Find where the given text appears and provide that cell's center as (x, y) coordinate. 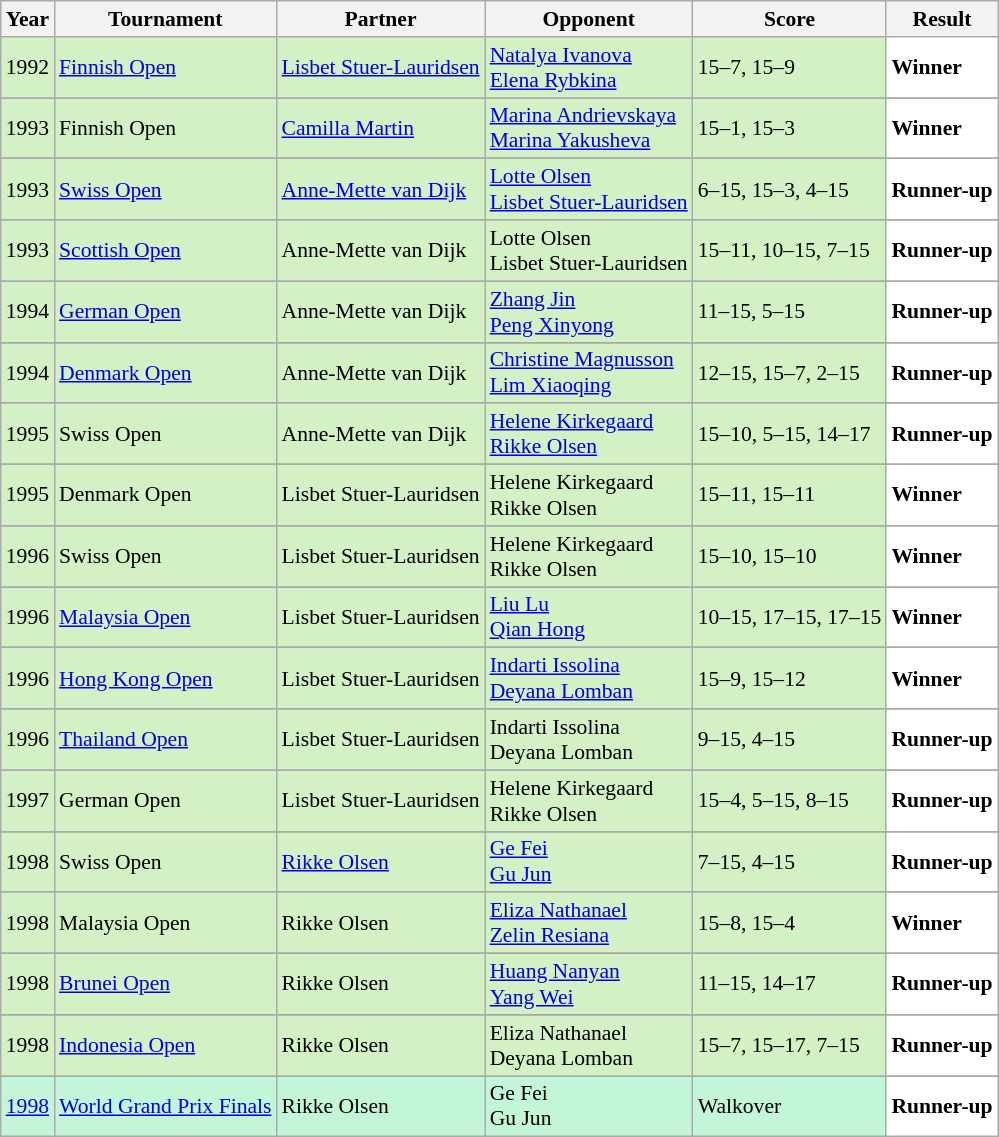
7–15, 4–15 (790, 862)
11–15, 14–17 (790, 984)
15–4, 5–15, 8–15 (790, 800)
15–10, 15–10 (790, 556)
6–15, 15–3, 4–15 (790, 190)
15–8, 15–4 (790, 924)
Eliza Nathanael Zelin Resiana (589, 924)
Thailand Open (165, 740)
Partner (380, 19)
Scottish Open (165, 250)
10–15, 17–15, 17–15 (790, 618)
Zhang Jin Peng Xinyong (589, 312)
Natalya Ivanova Elena Rybkina (589, 68)
Camilla Martin (380, 128)
15–9, 15–12 (790, 678)
Marina Andrievskaya Marina Yakusheva (589, 128)
Huang Nanyan Yang Wei (589, 984)
Walkover (790, 1106)
Christine Magnusson Lim Xiaoqing (589, 372)
Score (790, 19)
9–15, 4–15 (790, 740)
11–15, 5–15 (790, 312)
Opponent (589, 19)
Brunei Open (165, 984)
1997 (28, 800)
15–10, 5–15, 14–17 (790, 434)
15–1, 15–3 (790, 128)
World Grand Prix Finals (165, 1106)
Eliza Nathanael Deyana Lomban (589, 1046)
15–7, 15–9 (790, 68)
Tournament (165, 19)
12–15, 15–7, 2–15 (790, 372)
15–11, 10–15, 7–15 (790, 250)
Hong Kong Open (165, 678)
15–11, 15–11 (790, 496)
Liu Lu Qian Hong (589, 618)
Result (942, 19)
Indonesia Open (165, 1046)
Year (28, 19)
1992 (28, 68)
15–7, 15–17, 7–15 (790, 1046)
